For the text-containing cell, return its midpoint in [X, Y] coordinate format. 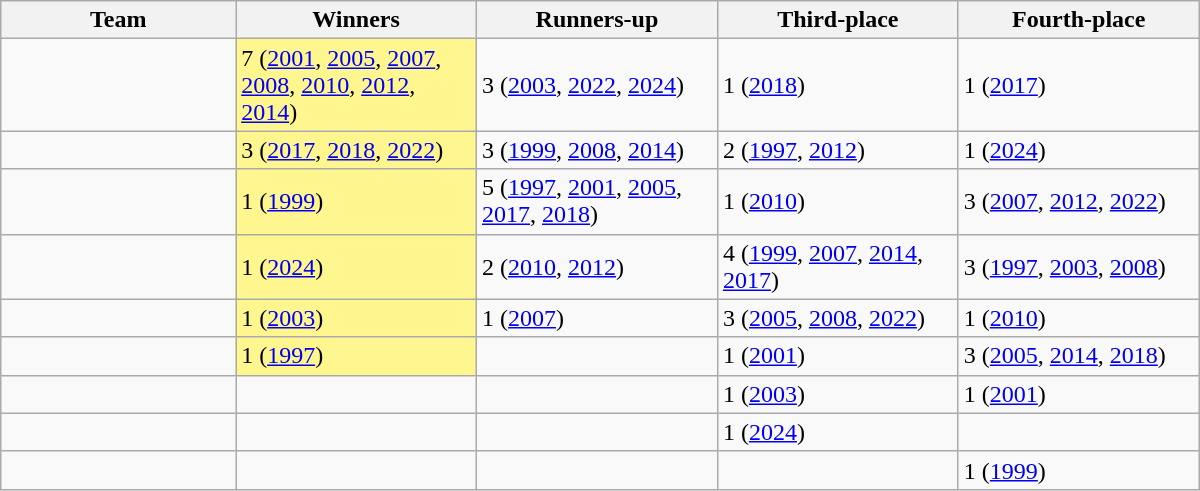
Winners [356, 20]
3 (2005, 2014, 2018) [1078, 356]
3 (1999, 2008, 2014) [598, 150]
1 (2017) [1078, 85]
5 (1997, 2001, 2005, 2017, 2018) [598, 202]
1 (2018) [838, 85]
3 (1997, 2003, 2008) [1078, 266]
Team [118, 20]
Third-place [838, 20]
7 (2001, 2005, 2007, 2008, 2010, 2012, 2014) [356, 85]
3 (2017, 2018, 2022) [356, 150]
1 (1997) [356, 356]
3 (2005, 2008, 2022) [838, 318]
1 (2007) [598, 318]
3 (2003, 2022, 2024) [598, 85]
2 (2010, 2012) [598, 266]
4 (1999, 2007, 2014, 2017) [838, 266]
Runners-up [598, 20]
3 (2007, 2012, 2022) [1078, 202]
Fourth-place [1078, 20]
2 (1997, 2012) [838, 150]
